From the cell containing the given text, extract its center point as [x, y] coordinate. 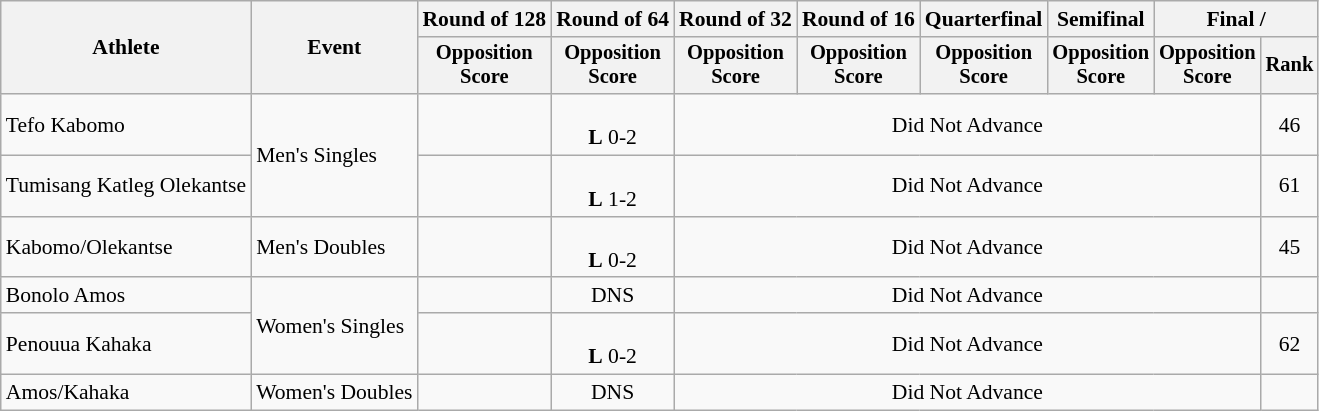
Penouua Kahaka [126, 344]
Rank [1290, 66]
Tumisang Katleg Olekantse [126, 186]
L 1-2 [612, 186]
Round of 32 [736, 19]
Tefo Kabomo [126, 124]
Men's Doubles [334, 248]
Round of 128 [484, 19]
62 [1290, 344]
Event [334, 48]
Bonolo Amos [126, 296]
Athlete [126, 48]
45 [1290, 248]
Quarterfinal [984, 19]
Final / [1236, 19]
61 [1290, 186]
Women's Doubles [334, 393]
46 [1290, 124]
Women's Singles [334, 326]
Kabomo/Olekantse [126, 248]
Round of 16 [858, 19]
Men's Singles [334, 155]
Amos/Kahaka [126, 393]
Round of 64 [612, 19]
Semifinal [1100, 19]
